Scan for the cell matching the given text and deliver its (X, Y) coordinate at center. 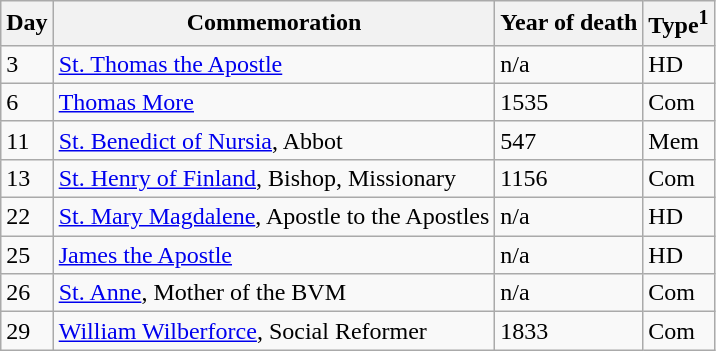
St. Mary Magdalene, Apostle to the Apostles (274, 217)
22 (27, 217)
Thomas More (274, 102)
547 (569, 140)
29 (27, 331)
25 (27, 255)
St. Anne, Mother of the BVM (274, 293)
James the Apostle (274, 255)
Year of death (569, 24)
St. Benedict of Nursia, Abbot (274, 140)
26 (27, 293)
6 (27, 102)
St. Thomas the Apostle (274, 64)
William Wilberforce, Social Reformer (274, 331)
Mem (678, 140)
Commemoration (274, 24)
1535 (569, 102)
1156 (569, 178)
11 (27, 140)
13 (27, 178)
St. Henry of Finland, Bishop, Missionary (274, 178)
Day (27, 24)
Type1 (678, 24)
3 (27, 64)
1833 (569, 331)
